Locate the cell with the specified text and output its [x, y] center coordinate. 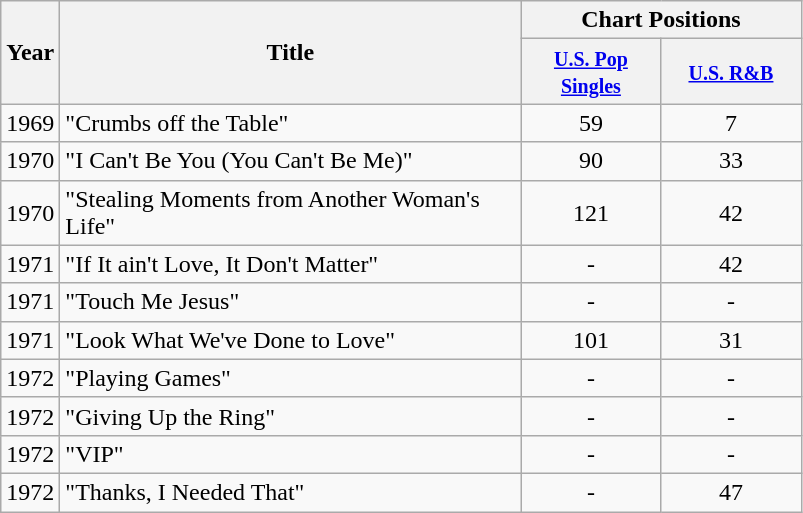
7 [731, 123]
"VIP" [290, 454]
"Thanks, I Needed That" [290, 492]
U.S. R&B [731, 72]
Chart Positions [661, 20]
Title [290, 52]
47 [731, 492]
"Look What We've Done to Love" [290, 340]
"Playing Games" [290, 378]
"Stealing Moments from Another Woman's Life" [290, 212]
59 [591, 123]
31 [731, 340]
U.S. Pop Singles [591, 72]
121 [591, 212]
90 [591, 161]
101 [591, 340]
1969 [30, 123]
"I Can't Be You (You Can't Be Me)" [290, 161]
"Giving Up the Ring" [290, 416]
Year [30, 52]
"Crumbs off the Table" [290, 123]
"Touch Me Jesus" [290, 302]
"If It ain't Love, It Don't Matter" [290, 264]
33 [731, 161]
